Determine the [x, y] coordinate at the center of the cell enclosing the given text.  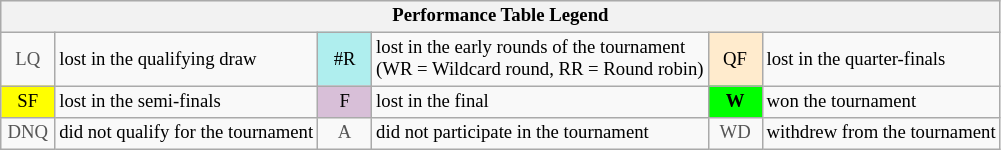
DNQ [28, 134]
lost in the quarter-finals [881, 60]
#R [345, 60]
lost in the semi-finals [186, 102]
QF [735, 60]
Performance Table Legend [500, 16]
lost in the qualifying draw [186, 60]
SF [28, 102]
did not qualify for the tournament [186, 134]
WD [735, 134]
W [735, 102]
did not participate in the tournament [540, 134]
lost in the final [540, 102]
F [345, 102]
LQ [28, 60]
won the tournament [881, 102]
withdrew from the tournament [881, 134]
A [345, 134]
lost in the early rounds of the tournament(WR = Wildcard round, RR = Round robin) [540, 60]
